Capture the cell that displays the provided text and extract its (X, Y) central coordinate. 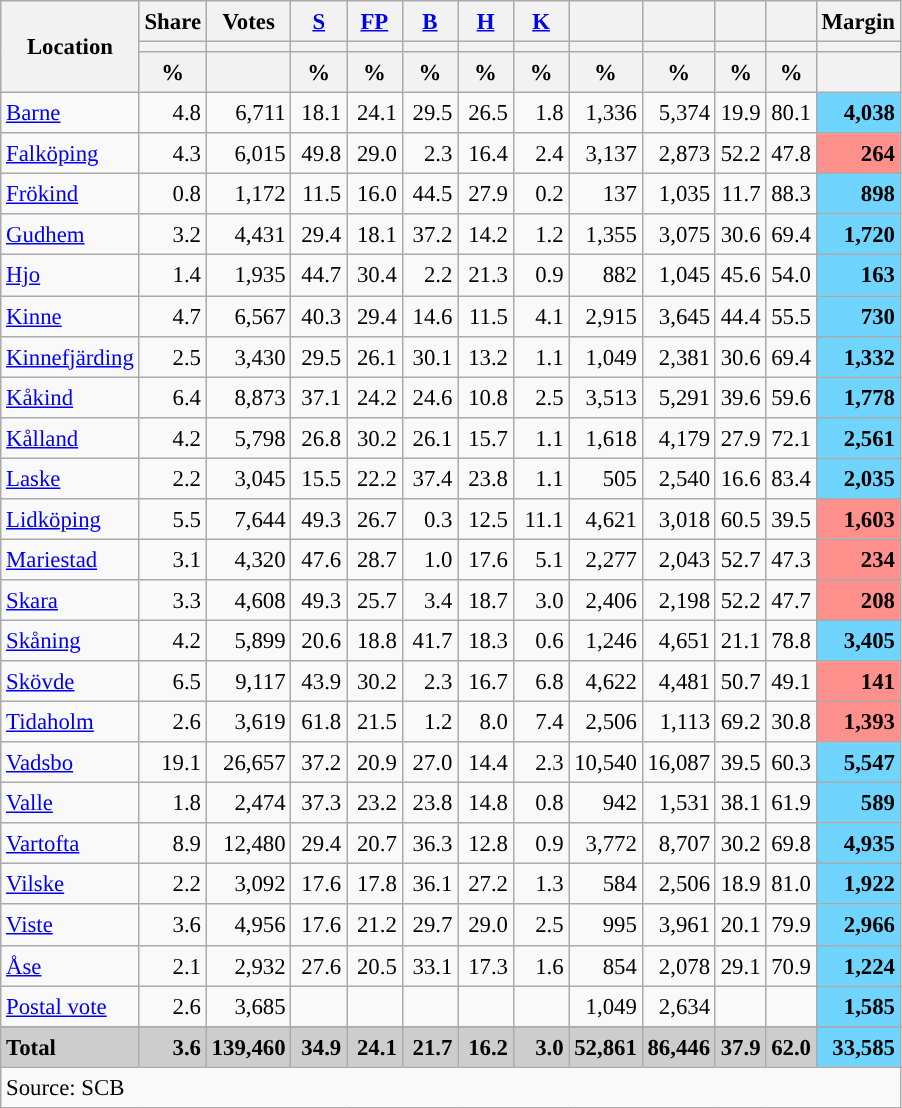
4,038 (858, 114)
27.6 (319, 966)
5,547 (858, 762)
29.1 (740, 966)
79.9 (791, 926)
1,618 (606, 438)
1,585 (858, 1006)
17.3 (486, 966)
4,935 (858, 844)
47.3 (791, 560)
1,393 (858, 722)
26.5 (486, 114)
49.1 (791, 682)
20.1 (740, 926)
4,622 (606, 682)
Kålland (70, 438)
B (430, 22)
2,873 (678, 154)
69.2 (740, 722)
Mariestad (70, 560)
33,585 (858, 1046)
5,798 (248, 438)
6,567 (248, 316)
730 (858, 316)
4.7 (172, 316)
Åse (70, 966)
21.3 (486, 276)
1,603 (858, 520)
24.6 (430, 398)
80.1 (791, 114)
1,922 (858, 884)
3,137 (606, 154)
Frökind (70, 194)
3.3 (172, 600)
4,956 (248, 926)
83.4 (791, 478)
34.9 (319, 1046)
5,291 (678, 398)
8.0 (486, 722)
Falköping (70, 154)
60.3 (791, 762)
20.9 (375, 762)
13.2 (486, 356)
14.2 (486, 234)
47.8 (791, 154)
0.2 (541, 194)
Barne (70, 114)
11.7 (740, 194)
1,246 (606, 640)
2,043 (678, 560)
14.6 (430, 316)
59.6 (791, 398)
Votes (248, 22)
589 (858, 804)
0.3 (430, 520)
139,460 (248, 1046)
882 (606, 276)
22.2 (375, 478)
33.1 (430, 966)
4.3 (172, 154)
Skövde (70, 682)
5.5 (172, 520)
26.7 (375, 520)
21.5 (375, 722)
47.7 (791, 600)
7.4 (541, 722)
4.8 (172, 114)
2,474 (248, 804)
17.8 (375, 884)
21.7 (430, 1046)
12.8 (486, 844)
3,405 (858, 640)
60.5 (740, 520)
1,172 (248, 194)
15.5 (319, 478)
3.1 (172, 560)
Kinnefjärding (70, 356)
81.0 (791, 884)
3,619 (248, 722)
2,915 (606, 316)
8,873 (248, 398)
3,092 (248, 884)
14.8 (486, 804)
45.6 (740, 276)
24.2 (375, 398)
28.7 (375, 560)
234 (858, 560)
44.4 (740, 316)
137 (606, 194)
2,932 (248, 966)
7,644 (248, 520)
Vilske (70, 884)
25.7 (375, 600)
16.4 (486, 154)
Tidaholm (70, 722)
12,480 (248, 844)
S (319, 22)
26.8 (319, 438)
2,540 (678, 478)
2,406 (606, 600)
Share (172, 22)
163 (858, 276)
2,634 (678, 1006)
Location (70, 47)
1,355 (606, 234)
2,035 (858, 478)
2,966 (858, 926)
505 (606, 478)
3,645 (678, 316)
4,320 (248, 560)
3,045 (248, 478)
18.9 (740, 884)
62.0 (791, 1046)
20.6 (319, 640)
18.7 (486, 600)
41.7 (430, 640)
27.0 (430, 762)
37.9 (740, 1046)
21.2 (375, 926)
30.1 (430, 356)
6.5 (172, 682)
10.8 (486, 398)
Valle (70, 804)
47.6 (319, 560)
5,374 (678, 114)
Laske (70, 478)
50.7 (740, 682)
49.8 (319, 154)
1,332 (858, 356)
3,430 (248, 356)
70.9 (791, 966)
Margin (858, 22)
30.4 (375, 276)
1,113 (678, 722)
20.5 (375, 966)
H (486, 22)
21.1 (740, 640)
27.2 (486, 884)
1,045 (678, 276)
3.4 (430, 600)
995 (606, 926)
1.4 (172, 276)
6,711 (248, 114)
Lidköping (70, 520)
6.8 (541, 682)
2,561 (858, 438)
2.4 (541, 154)
39.6 (740, 398)
2,277 (606, 560)
10,540 (606, 762)
37.4 (430, 478)
26,657 (248, 762)
52.7 (740, 560)
3,075 (678, 234)
1,224 (858, 966)
4,179 (678, 438)
44.7 (319, 276)
1,035 (678, 194)
1.3 (541, 884)
2.1 (172, 966)
38.1 (740, 804)
141 (858, 682)
K (541, 22)
264 (858, 154)
3,961 (678, 926)
Viste (70, 926)
3,772 (606, 844)
3,018 (678, 520)
4,621 (606, 520)
1.6 (541, 966)
898 (858, 194)
Skåning (70, 640)
1,336 (606, 114)
55.5 (791, 316)
1.0 (430, 560)
4,431 (248, 234)
FP (375, 22)
3,685 (248, 1006)
15.7 (486, 438)
44.5 (430, 194)
36.3 (430, 844)
23.2 (375, 804)
29.7 (430, 926)
Total (70, 1046)
Gudhem (70, 234)
2,381 (678, 356)
4,608 (248, 600)
18.8 (375, 640)
0.6 (541, 640)
19.9 (740, 114)
Kåkind (70, 398)
72.1 (791, 438)
Postal vote (70, 1006)
52,861 (606, 1046)
208 (858, 600)
16.7 (486, 682)
36.1 (430, 884)
2,078 (678, 966)
18.3 (486, 640)
Skara (70, 600)
Vadsbo (70, 762)
Source: SCB (451, 1088)
2,198 (678, 600)
1,720 (858, 234)
12.5 (486, 520)
20.7 (375, 844)
16,087 (678, 762)
8.9 (172, 844)
3.2 (172, 234)
19.1 (172, 762)
69.8 (791, 844)
1,935 (248, 276)
584 (606, 884)
40.3 (319, 316)
Vartofta (70, 844)
4.1 (541, 316)
88.3 (791, 194)
43.9 (319, 682)
16.2 (486, 1046)
Hjo (70, 276)
854 (606, 966)
Kinne (70, 316)
86,446 (678, 1046)
11.1 (541, 520)
16.0 (375, 194)
61.9 (791, 804)
30.8 (791, 722)
9,117 (248, 682)
3,513 (606, 398)
14.4 (486, 762)
78.8 (791, 640)
5,899 (248, 640)
37.1 (319, 398)
6,015 (248, 154)
4,651 (678, 640)
942 (606, 804)
54.0 (791, 276)
16.6 (740, 478)
4,481 (678, 682)
37.3 (319, 804)
1,531 (678, 804)
6.4 (172, 398)
61.8 (319, 722)
5.1 (541, 560)
8,707 (678, 844)
1,778 (858, 398)
